Extract the (X, Y) coordinate from the center of the cell holding the provided text.  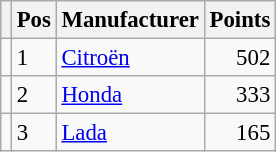
502 (240, 58)
2 (34, 95)
Citroën (130, 58)
1 (34, 58)
165 (240, 133)
333 (240, 95)
3 (34, 133)
Honda (130, 95)
Manufacturer (130, 20)
Pos (34, 20)
Points (240, 20)
Lada (130, 133)
